Determine the (x, y) coordinate at the center of the cell enclosing the given text.  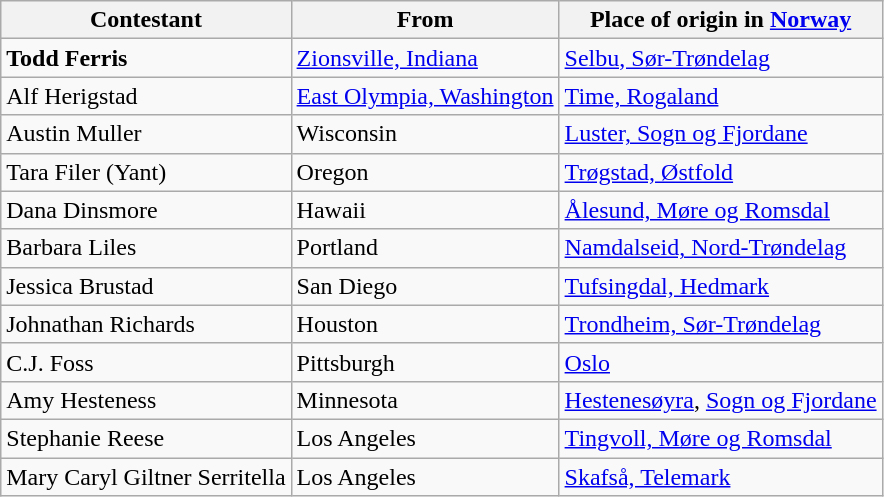
Trøgstad, Østfold (720, 172)
Tingvoll, Møre og Romsdal (720, 438)
Ålesund, Møre og Romsdal (720, 210)
Stephanie Reese (146, 438)
Namdalseid, Nord-Trøndelag (720, 248)
Todd Ferris (146, 58)
Hawaii (425, 210)
Mary Caryl Giltner Serritella (146, 477)
Tara Filer (Yant) (146, 172)
Houston (425, 324)
Contestant (146, 20)
Place of origin in Norway (720, 20)
C.J. Foss (146, 362)
Luster, Sogn og Fjordane (720, 134)
From (425, 20)
Tufsingdal, Hedmark (720, 286)
Trondheim, Sør-Trøndelag (720, 324)
Jessica Brustad (146, 286)
East Olympia, Washington (425, 96)
Barbara Liles (146, 248)
Selbu, Sør-Trøndelag (720, 58)
Zionsville, Indiana (425, 58)
Austin Muller (146, 134)
Skafså, Telemark (720, 477)
Oslo (720, 362)
Minnesota (425, 400)
San Diego (425, 286)
Oregon (425, 172)
Amy Hesteness (146, 400)
Portland (425, 248)
Johnathan Richards (146, 324)
Alf Herigstad (146, 96)
Wisconsin (425, 134)
Pittsburgh (425, 362)
Time, Rogaland (720, 96)
Dana Dinsmore (146, 210)
Hestenesøyra, Sogn og Fjordane (720, 400)
